Output the [x, y] coordinate of the center of the cell containing the given text.  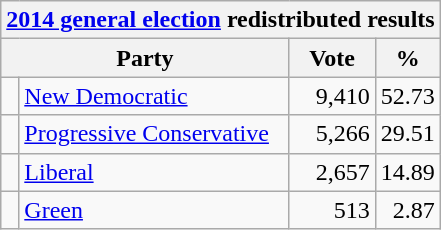
14.89 [408, 172]
513 [332, 210]
Progressive Conservative [154, 134]
9,410 [332, 96]
29.51 [408, 134]
New Democratic [154, 96]
Liberal [154, 172]
2014 general election redistributed results [220, 20]
2,657 [332, 172]
Vote [332, 58]
52.73 [408, 96]
Party [145, 58]
% [408, 58]
5,266 [332, 134]
2.87 [408, 210]
Green [154, 210]
